Find where the given text appears and provide that cell's center as [X, Y] coordinate. 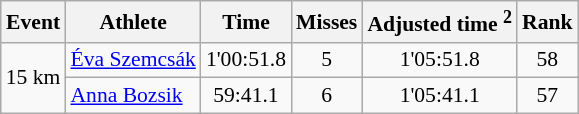
1'00:51.8 [246, 60]
Time [246, 22]
Adjusted time 2 [440, 22]
Rank [548, 22]
Anna Bozsik [132, 96]
1'05:51.8 [440, 60]
Éva Szemcsák [132, 60]
57 [548, 96]
59:41.1 [246, 96]
Misses [326, 22]
1'05:41.1 [440, 96]
58 [548, 60]
Athlete [132, 22]
15 km [34, 78]
5 [326, 60]
Event [34, 22]
6 [326, 96]
